Output the (X, Y) coordinate of the center of the cell containing the given text.  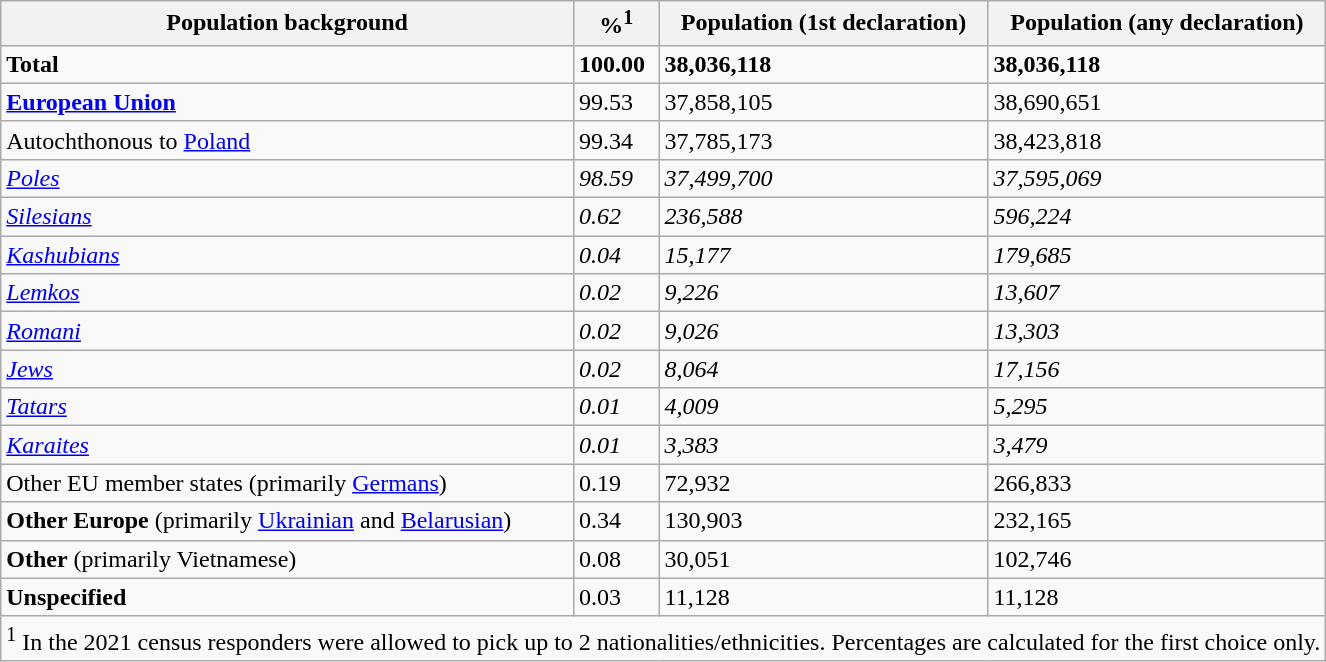
4,009 (824, 407)
8,064 (824, 369)
5,295 (1157, 407)
37,858,105 (824, 102)
Poles (288, 178)
37,499,700 (824, 178)
Population background (288, 24)
38,690,651 (1157, 102)
30,051 (824, 559)
Tatars (288, 407)
0.19 (617, 483)
%1 (617, 24)
98.59 (617, 178)
0.04 (617, 255)
Other (primarily Vietnamese) (288, 559)
Lemkos (288, 293)
Total (288, 64)
Unspecified (288, 597)
3,479 (1157, 445)
3,383 (824, 445)
European Union (288, 102)
Other Europe (primarily Ukrainian and Belarusian) (288, 521)
9,026 (824, 331)
0.34 (617, 521)
Romani (288, 331)
266,833 (1157, 483)
0.03 (617, 597)
1 In the 2021 census responders were allowed to pick up to 2 nationalities/ethnicities. Percentages are calculated for the first choice only. (664, 638)
Autochthonous to Poland (288, 140)
13,303 (1157, 331)
179,685 (1157, 255)
Other EU member states (primarily Germans) (288, 483)
232,165 (1157, 521)
236,588 (824, 217)
15,177 (824, 255)
130,903 (824, 521)
Jews (288, 369)
13,607 (1157, 293)
100.00 (617, 64)
Population (any declaration) (1157, 24)
99.34 (617, 140)
0.08 (617, 559)
Population (1st declaration) (824, 24)
102,746 (1157, 559)
37,595,069 (1157, 178)
38,423,818 (1157, 140)
0.62 (617, 217)
Kashubians (288, 255)
72,932 (824, 483)
596,224 (1157, 217)
Silesians (288, 217)
Karaites (288, 445)
17,156 (1157, 369)
99.53 (617, 102)
37,785,173 (824, 140)
9,226 (824, 293)
